Return (X, Y) of the center of cell containing provided text 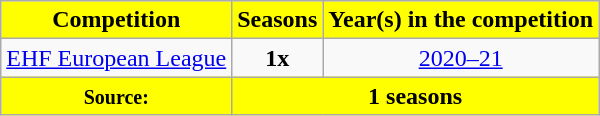
1x (278, 58)
1 seasons (416, 96)
Competition (116, 20)
Source: (116, 96)
EHF European League (116, 58)
2020–21 (461, 58)
Seasons (278, 20)
Year(s) in the competition (461, 20)
